Identify which cell holds the provided text, then report its (X, Y) central coordinate. 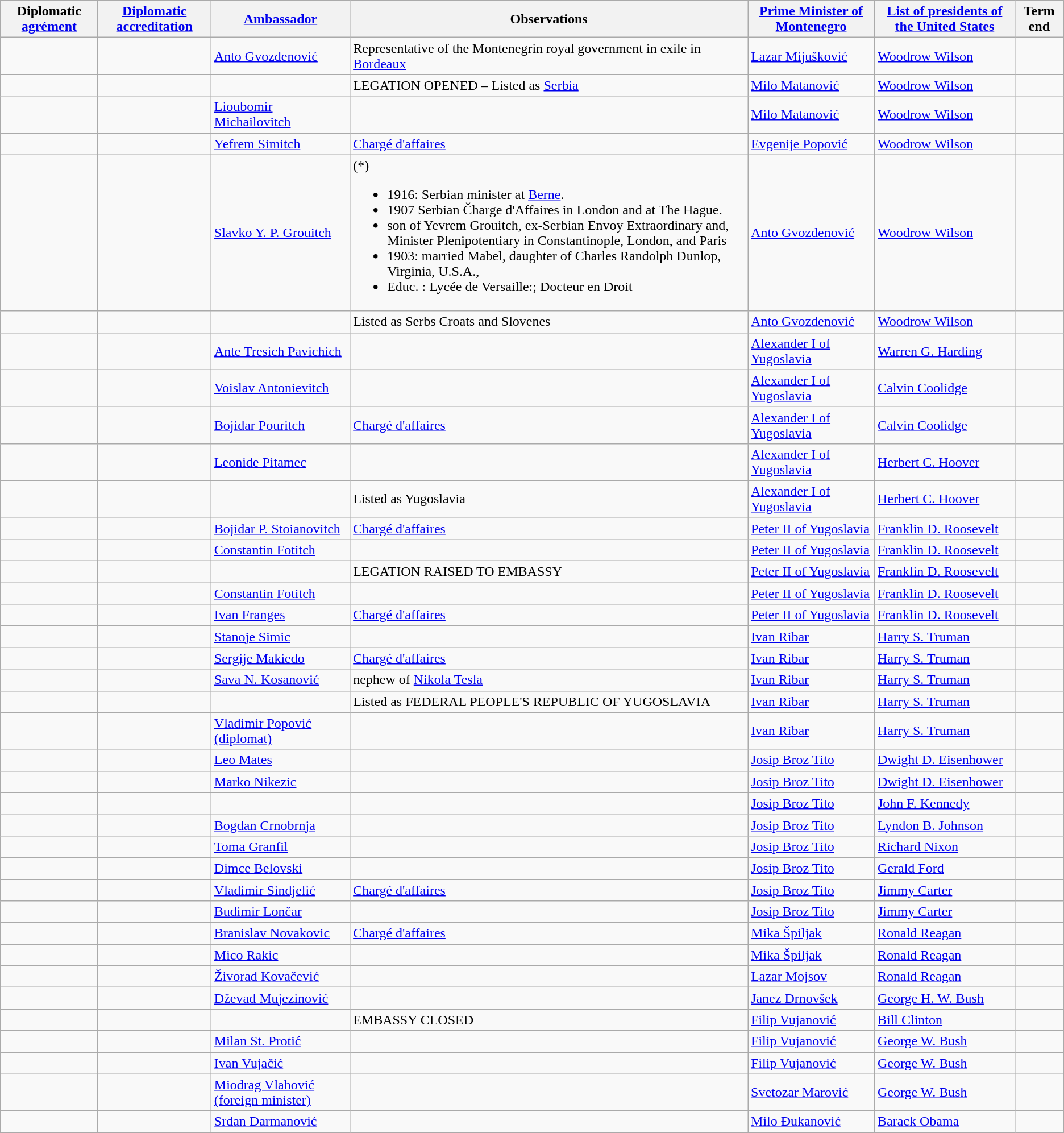
EMBASSY CLOSED (549, 1020)
George H. W. Bush (945, 998)
Toma Granfil (280, 846)
Vladimir Sindjelić (280, 890)
Dževad Mujezinović (280, 998)
Stanoje Simic (280, 637)
Lazar Mijušković (812, 56)
Slavko Y. P. Grouitch (280, 233)
Svetozar Marović (812, 1093)
Mico Rakic (280, 955)
Leonide Pitamec (280, 462)
Miodrag Vlahović (foreign minister) (280, 1093)
Listed as Yugoslavia (549, 499)
LEGATION OPENED – Listed as Serbia (549, 85)
Milan St. Protić (280, 1041)
Barack Obama (945, 1122)
Ambassador (280, 19)
Observations (549, 19)
John F. Kennedy (945, 803)
Prime Minister of Montenegro (812, 19)
List of presidents of the United States (945, 19)
Evgenije Popović (812, 144)
Bogdan Crnobrnja (280, 825)
Lyndon B. Johnson (945, 825)
Bojidar P. Stoianovitch (280, 528)
Janez Drnovšek (812, 998)
Ivan Franges (280, 615)
Voislav Antonievitch (280, 388)
Lazar Mojsov (812, 977)
Diplomatic accreditation (155, 19)
Richard Nixon (945, 846)
Gerald Ford (945, 868)
Yefrem Simitch (280, 144)
Leo Mates (280, 760)
Listed as Serbs Croats and Slovenes (549, 322)
Dimce Belovski (280, 868)
LEGATION RAISED TO EMBASSY (549, 572)
Ivan Vujačić (280, 1063)
Ante Tresich Pavichich (280, 351)
Branislav Novakovic (280, 933)
Marko Nikezic (280, 782)
Budimir Lončar (280, 912)
Milo Đukanović (812, 1122)
Bojidar Pouritch (280, 425)
Warren G. Harding (945, 351)
Živorad Kovačević (280, 977)
Sava N. Kosanović (280, 680)
Sergije Makiedo (280, 658)
Listed as FEDERAL PEOPLE'S REPUBLIC OF YUGOSLAVIA (549, 702)
nephew of Nikola Tesla (549, 680)
Representative of the Montenegrin royal government in exile in Bordeaux (549, 56)
Diplomatic agrément (49, 19)
Bill Clinton (945, 1020)
Term end (1039, 19)
Vladimir Popović (diplomat) (280, 731)
Srđan Darmanović (280, 1122)
Lioubomir Michailovitch (280, 115)
